From the cell containing the given text, extract its center point as [X, Y] coordinate. 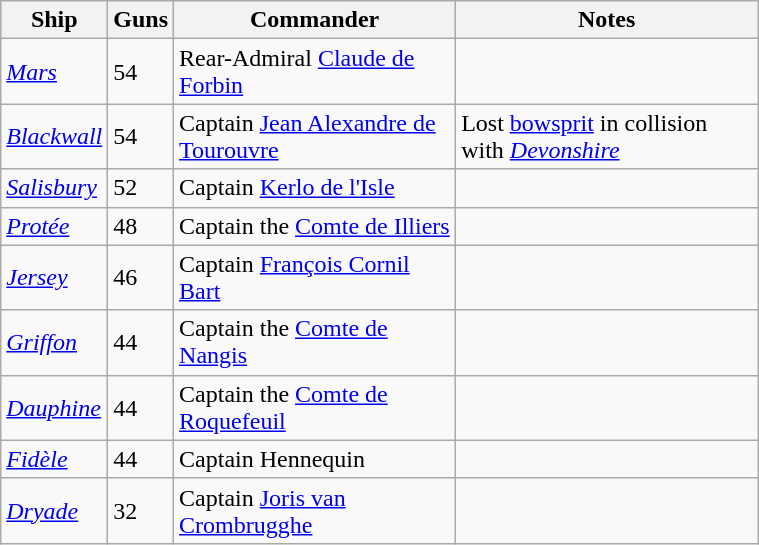
Mars [54, 72]
Dauphine [54, 408]
Captain Hennequin [315, 459]
32 [141, 510]
Griffon [54, 342]
Protée [54, 226]
52 [141, 188]
Notes [607, 20]
Captain Kerlo de l'Isle [315, 188]
Ship [54, 20]
Dryade [54, 510]
48 [141, 226]
Guns [141, 20]
Blackwall [54, 136]
46 [141, 278]
Captain François Cornil Bart [315, 278]
Fidèle [54, 459]
Captain the Comte de Roquefeuil [315, 408]
Captain the Comte de Nangis [315, 342]
Captain Jean Alexandre de Tourouvre [315, 136]
Commander [315, 20]
Salisbury [54, 188]
Rear-Admiral Claude de Forbin [315, 72]
Captain the Comte de Illiers [315, 226]
Lost bowsprit in collision with Devonshire [607, 136]
Captain Joris van Crombrugghe [315, 510]
Jersey [54, 278]
